Extract the [x, y] coordinate from the center of the cell holding the provided text.  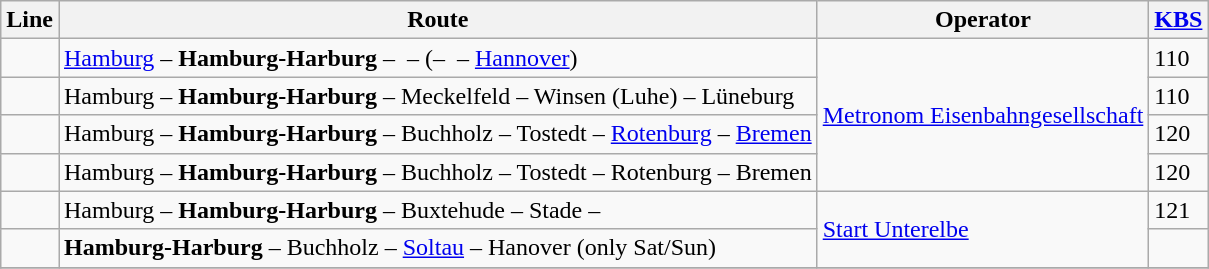
Start Unterelbe [983, 229]
121 [1178, 210]
Hamburg-Harburg – Buchholz – Soltau – Hanover (only Sat/Sun) [438, 248]
Operator [983, 20]
Line [30, 20]
Hamburg – Hamburg-Harburg – – (– – Hannover) [438, 58]
Hamburg – Hamburg-Harburg – Buxtehude – Stade – [438, 210]
Metronom Eisenbahngesellschaft [983, 115]
Hamburg – Hamburg-Harburg – Meckelfeld – Winsen (Luhe) – Lüneburg [438, 96]
KBS [1178, 20]
Route [438, 20]
